Extract the (x, y) coordinate from the center of the cell holding the provided text.  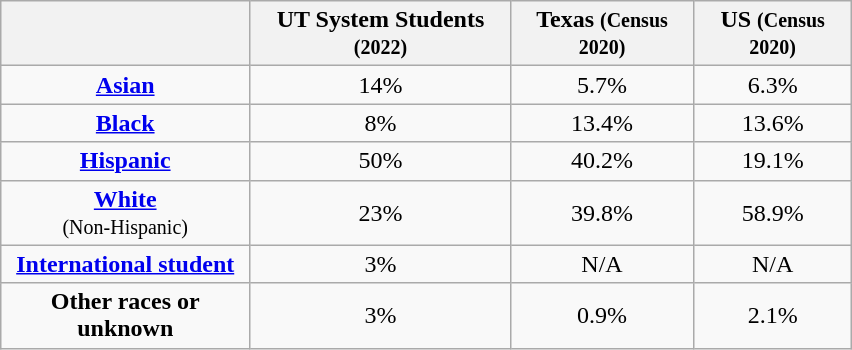
6.3% (772, 85)
8% (380, 123)
13.6% (772, 123)
19.1% (772, 161)
0.9% (602, 316)
5.7% (602, 85)
Texas (Census 2020) (602, 34)
13.4% (602, 123)
40.2% (602, 161)
23% (380, 212)
International student (125, 264)
50% (380, 161)
39.8% (602, 212)
Other races or unknown (125, 316)
White(Non-Hispanic) (125, 212)
Black (125, 123)
US (Census 2020) (772, 34)
Asian (125, 85)
14% (380, 85)
58.9% (772, 212)
UT System Students (2022) (380, 34)
Hispanic (125, 161)
2.1% (772, 316)
